Pinpoint the cell where the given text exists, returning its (X, Y) midpoint coordinate. 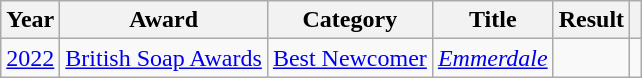
Emmerdale (492, 58)
Category (350, 20)
2022 (30, 58)
Result (591, 20)
Award (164, 20)
Year (30, 20)
Best Newcomer (350, 58)
British Soap Awards (164, 58)
Title (492, 20)
